Return the (X, Y) coordinate for the center point of the cell that contains the specified text.  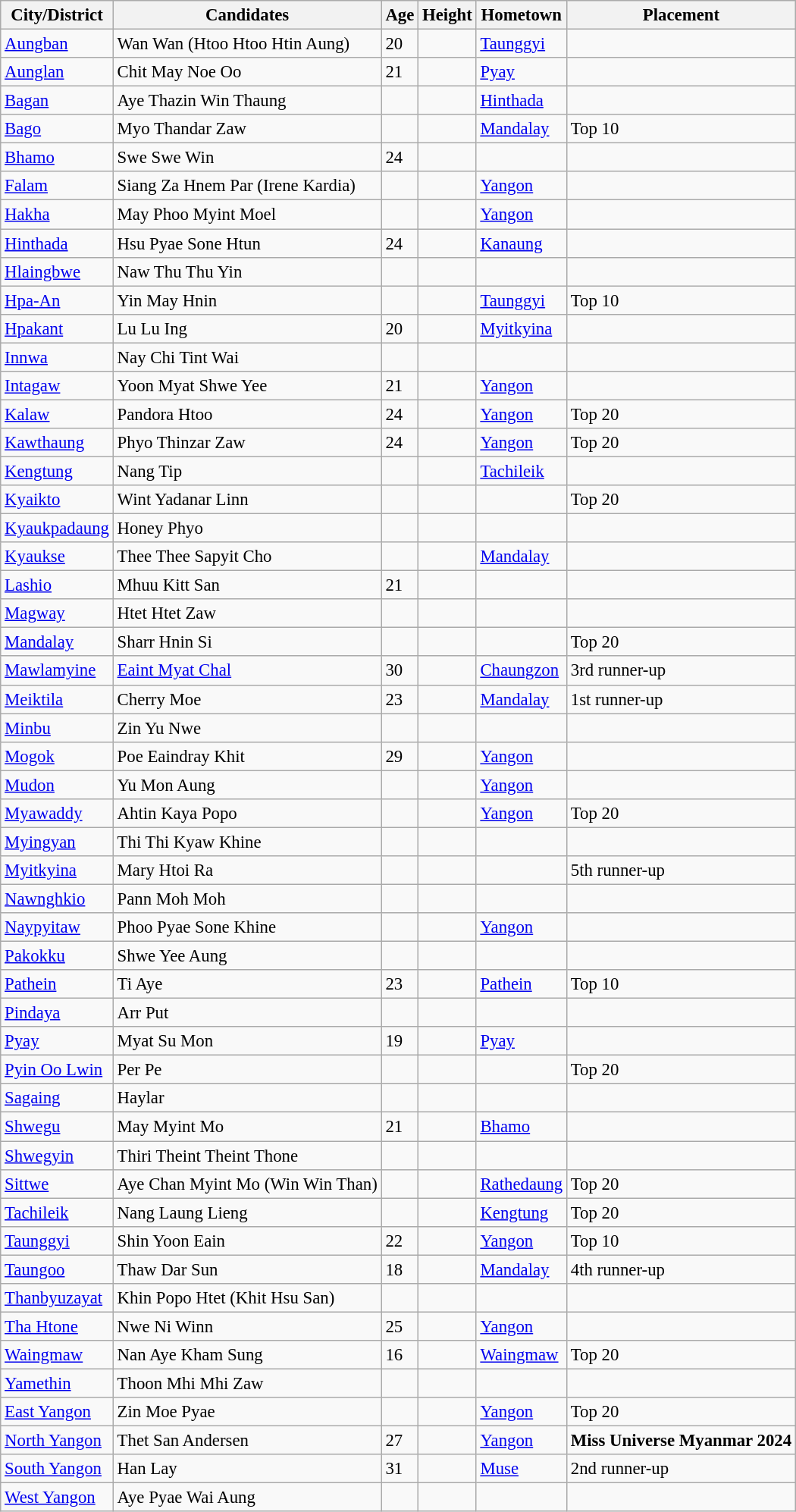
Zin Moe Pyae (247, 1412)
Yin May Hnin (247, 300)
Sittwe (58, 1184)
Mhuu Kitt San (247, 585)
Pindaya (58, 1013)
Bago (58, 129)
Chit May Noe Oo (247, 72)
Hpakant (58, 328)
Kawthaung (58, 443)
Miss Universe Myanmar 2024 (681, 1441)
Honey Phyo (247, 529)
Thoon Mhi Mhi Zaw (247, 1383)
2nd runner-up (681, 1469)
Aye Thazin Win Thaung (247, 101)
29 (400, 756)
Hakha (58, 215)
27 (400, 1441)
Wan Wan (Htoo Htoo Htin Aung) (247, 44)
Siang Za Hnem Par (Irene Kardia) (247, 186)
Pandora Htoo (247, 414)
Ahtin Kaya Popo (247, 814)
Magway (58, 613)
Myawaddy (58, 814)
May Myint Mo (247, 1127)
Lashio (58, 585)
Placement (681, 15)
Kyaukpadaung (58, 529)
22 (400, 1241)
Shwegu (58, 1127)
Intagaw (58, 386)
Hlaingbwe (58, 271)
31 (400, 1469)
Cherry Moe (247, 699)
Han Lay (247, 1469)
Hometown (522, 15)
18 (400, 1269)
Shwe Yee Aung (247, 956)
Aungban (58, 44)
Mary Htoi Ra (247, 870)
May Phoo Myint Moel (247, 215)
Nan Aye Kham Sung (247, 1355)
Pyin Oo Lwin (58, 1070)
Shwegyin (58, 1156)
Yamethin (58, 1383)
Arr Put (247, 1013)
Sagaing (58, 1099)
Chaungzon (522, 671)
Ti Aye (247, 984)
Nay Chi Tint Wai (247, 357)
Htet Htet Zaw (247, 613)
25 (400, 1326)
Kyaikto (58, 500)
Yu Mon Aung (247, 785)
Zin Yu Nwe (247, 728)
Kyaukse (58, 557)
Innwa (58, 357)
Myat Su Mon (247, 1041)
Bagan (58, 101)
Nwe Ni Winn (247, 1326)
4th runner-up (681, 1269)
Swe Swe Win (247, 158)
Haylar (247, 1099)
Height (447, 15)
Lu Lu Ing (247, 328)
Wint Yadanar Linn (247, 500)
Per Pe (247, 1070)
Hsu Pyae Sone Htun (247, 243)
16 (400, 1355)
Mudon (58, 785)
West Yangon (58, 1498)
Thet San Andersen (247, 1441)
Rathedaung (522, 1184)
Candidates (247, 15)
Myingyan (58, 842)
City/District (58, 15)
Khin Popo Htet (Khit Hsu San) (247, 1298)
Aye Chan Myint Mo (Win Win Than) (247, 1184)
19 (400, 1041)
Falam (58, 186)
Taungoo (58, 1269)
Meiktila (58, 699)
5th runner-up (681, 870)
Age (400, 15)
Nang Tip (247, 471)
Muse (522, 1469)
Nawnghkio (58, 899)
Thiri Theint Theint Thone (247, 1156)
Thee Thee Sapyit Cho (247, 557)
Mogok (58, 756)
Yoon Myat Shwe Yee (247, 386)
South Yangon (58, 1469)
North Yangon (58, 1441)
Thanbyuzayat (58, 1298)
Aunglan (58, 72)
Phoo Pyae Sone Khine (247, 927)
Myo Thandar Zaw (247, 129)
Phyo Thinzar Zaw (247, 443)
Eaint Myat Chal (247, 671)
Shin Yoon Eain (247, 1241)
Kanaung (522, 243)
Nang Laung Lieng (247, 1212)
Thaw Dar Sun (247, 1269)
Pann Moh Moh (247, 899)
East Yangon (58, 1412)
Naypyitaw (58, 927)
Poe Eaindray Khit (247, 756)
Mawlamyine (58, 671)
Kalaw (58, 414)
Tha Htone (58, 1326)
30 (400, 671)
Pakokku (58, 956)
Minbu (58, 728)
Thi Thi Kyaw Khine (247, 842)
Hpa-An (58, 300)
Naw Thu Thu Yin (247, 271)
Sharr Hnin Si (247, 642)
Aye Pyae Wai Aung (247, 1498)
3rd runner-up (681, 671)
1st runner-up (681, 699)
